Return (X, Y) of the center of cell containing provided text 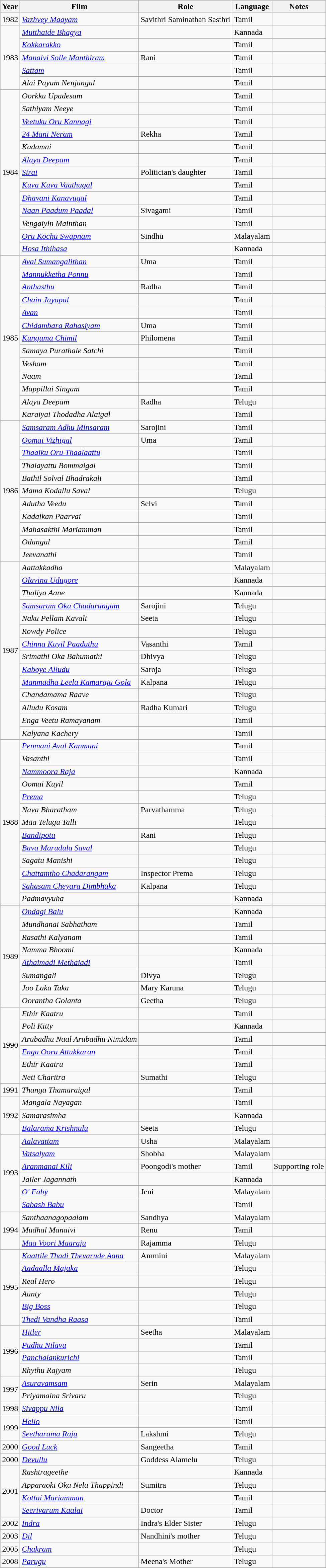
Vatsalyam (80, 1153)
Oomai Kuyil (80, 784)
1995 (10, 1287)
Hello (80, 1421)
Aranmanai Kili (80, 1166)
Santhaanagopaalam (80, 1217)
2001 (10, 1491)
Poongodi's mother (185, 1166)
1984 (10, 172)
Sindhu (185, 236)
Athaimadi Methaiadi (80, 962)
Usha (185, 1141)
Aattakkadha (80, 568)
2005 (10, 1549)
Kaboye Alludu (80, 669)
Sivagami (185, 211)
Kadaikan Paarvai (80, 516)
Ondagi Balu (80, 911)
Parvathamma (185, 810)
Sattam (80, 70)
Savithri Saminathan Sasthri (185, 19)
Samsaram Oka Chadarangam (80, 606)
Jailer Jagannath (80, 1179)
Priyamaina Srivaru (80, 1396)
Seetha (185, 1332)
Rekha (185, 134)
Ammini (185, 1256)
2008 (10, 1561)
Thaliya Aane (80, 593)
Parugu (80, 1561)
2002 (10, 1523)
Prema (80, 797)
Big Boss (80, 1306)
Aval Sumangalithan (80, 262)
Kokkarakko (80, 45)
Sivappu Nila (80, 1409)
Mudhal Manaivi (80, 1230)
Naan Paadum Paadal (80, 211)
Nandhini's mother (185, 1536)
Indra (80, 1523)
Real Hero (80, 1281)
Naam (80, 376)
Jeni (185, 1192)
Seerivarum Kaalai (80, 1510)
Sabash Babu (80, 1205)
Manaivi Solle Manthiram (80, 58)
24 Mani Neram (80, 134)
Vazhvey Maayam (80, 19)
1983 (10, 58)
Shobha (185, 1153)
1989 (10, 956)
Sagatu Manishi (80, 861)
Padmavyuha (80, 899)
Devullu (80, 1460)
Dil (80, 1536)
Oorkku Upadesam (80, 96)
Language (252, 7)
Bava Marudula Saval (80, 848)
Thaaiku Oru Thaalaattu (80, 453)
Serin (185, 1383)
Adutha Veedu (80, 504)
1994 (10, 1230)
Chattamtho Chadarangam (80, 873)
Bandipotu (80, 835)
1988 (10, 822)
1986 (10, 491)
Sathiyam Neeye (80, 108)
Vengaiyin Mainthan (80, 223)
Geetha (185, 1001)
Rashtrageethe (80, 1472)
Thedi Vandha Raasa (80, 1319)
Penmani Aval Kanmani (80, 746)
1999 (10, 1428)
Chidambara Rahasiyam (80, 325)
Arubadhu Naal Arubadhu Nimidam (80, 1039)
Sumangali (80, 975)
1997 (10, 1390)
Aalavattam (80, 1141)
Film (80, 7)
Bathil Solval Bhadrakali (80, 478)
Sirai (80, 172)
Panchalankurichi (80, 1357)
Vesham (80, 363)
1993 (10, 1173)
Mahasakthi Mariamman (80, 529)
1992 (10, 1115)
Sumathi (185, 1077)
Thalayattu Bommaigal (80, 465)
Sahasam Cheyara Dimbhaka (80, 886)
Sumitra (185, 1485)
Balarama Krishnulu (80, 1128)
Radha Kumari (185, 707)
Aadaalla Majaka (80, 1268)
Maa Telugu Talli (80, 822)
Srimathi Oka Bahumathi (80, 657)
Mama Kodallu Saval (80, 491)
Rowdy Police (80, 631)
Namma Bhoomi (80, 950)
Pudhu Nilavu (80, 1345)
Dhivya (185, 657)
Rajamma (185, 1243)
Chandamama Raave (80, 695)
Kuva Kuva Vaathugal (80, 185)
Enga Ooru Attukkaran (80, 1052)
Mappillai Singam (80, 389)
Enga Veetu Ramayanam (80, 720)
1996 (10, 1351)
Chinna Kuyil Paaduthu (80, 644)
Mary Karuna (185, 988)
1990 (10, 1045)
1982 (10, 19)
Apparaoki Oka Nela Thappindi (80, 1485)
Chain Jayapal (80, 300)
Anthasthu (80, 287)
Nava Bharatham (80, 810)
Sandhya (185, 1217)
Mangala Nayagan (80, 1103)
Olavina Udugore (80, 580)
Kaattile Thadi Thevarude Aana (80, 1256)
Politician's daughter (185, 172)
Rhythu Rajyam (80, 1370)
2003 (10, 1536)
Alludu Kosam (80, 707)
Karaiyai Thodadha Alaigal (80, 415)
Lakshmi (185, 1434)
Philomena (185, 338)
Kunguma Chimil (80, 338)
Alai Payum Nenjangal (80, 83)
Good Luck (80, 1447)
Notes (299, 7)
Mannukketha Ponnu (80, 274)
Saroja (185, 669)
Renu (185, 1230)
1987 (10, 650)
Neti Charitra (80, 1077)
Role (185, 7)
Avan (80, 312)
Kadamai (80, 147)
Jeevanathi (80, 554)
Selvi (185, 504)
1991 (10, 1090)
Joo Laka Taka (80, 988)
Maa Voori Maaraju (80, 1243)
O' Faby (80, 1192)
Samarasimha (80, 1115)
Veetuku Oru Kannagi (80, 121)
1985 (10, 338)
Meena's Mother (185, 1561)
Nammoora Raja (80, 771)
Inspector Prema (185, 873)
Seetharama Raju (80, 1434)
Doctor (185, 1510)
Mundhanai Sabhatham (80, 924)
Naku Pellam Kavali (80, 618)
Kalyana Kachery (80, 733)
Mutthaide Bhagya (80, 32)
Oorantha Golanta (80, 1001)
Rasathi Kalyanam (80, 937)
Samsaram Adhu Minsaram (80, 427)
Sangeetha (185, 1447)
Divya (185, 975)
Samaya Purathale Satchi (80, 351)
Dhavani Kanavugal (80, 198)
Kottai Mariamman (80, 1498)
Oomai Vizhigal (80, 440)
Hitler (80, 1332)
Goddess Alamelu (185, 1460)
Manmadha Leela Kamaraju Gola (80, 682)
Supporting role (299, 1166)
Indra's Elder Sister (185, 1523)
Chakram (80, 1549)
Hosa Ithihasa (80, 249)
Odangal (80, 542)
Aunty (80, 1294)
Asuravamsam (80, 1383)
1998 (10, 1409)
Thanga Thamaraigal (80, 1090)
Year (10, 7)
Poli Kitty (80, 1026)
Oru Kochu Swapnam (80, 236)
